Pinpoint the cell where the given text exists, returning its (X, Y) midpoint coordinate. 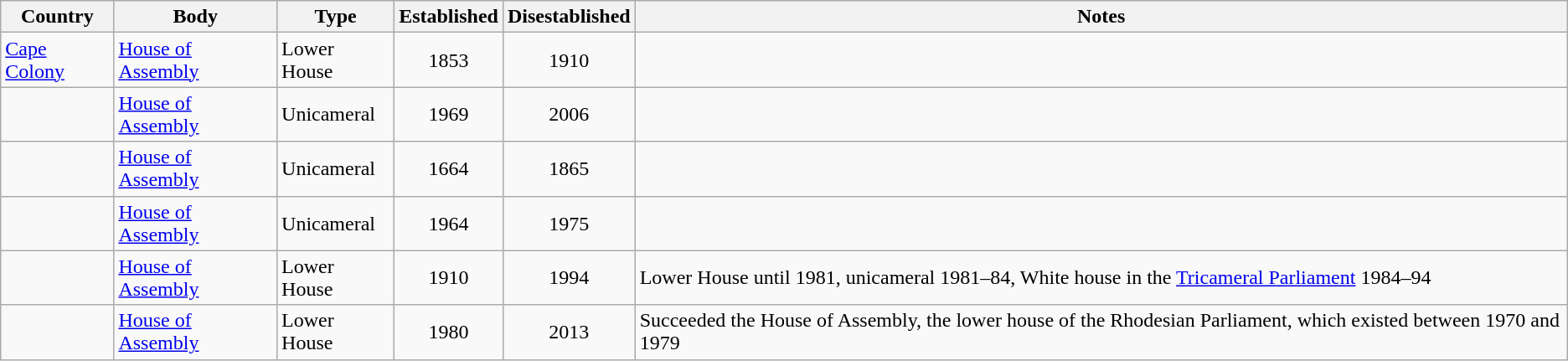
1865 (569, 169)
Notes (1101, 17)
1664 (449, 169)
1969 (449, 114)
Cape Colony (57, 60)
2006 (569, 114)
1994 (569, 278)
Established (449, 17)
1975 (569, 223)
1980 (449, 332)
Type (336, 17)
Lower House until 1981, unicameral 1981–84, White house in the Tricameral Parliament 1984–94 (1101, 278)
1853 (449, 60)
Country (57, 17)
2013 (569, 332)
Body (196, 17)
Disestablished (569, 17)
Succeeded the House of Assembly, the lower house of the Rhodesian Parliament, which existed between 1970 and 1979 (1101, 332)
1964 (449, 223)
